For the text-containing cell, return its midpoint in [X, Y] coordinate format. 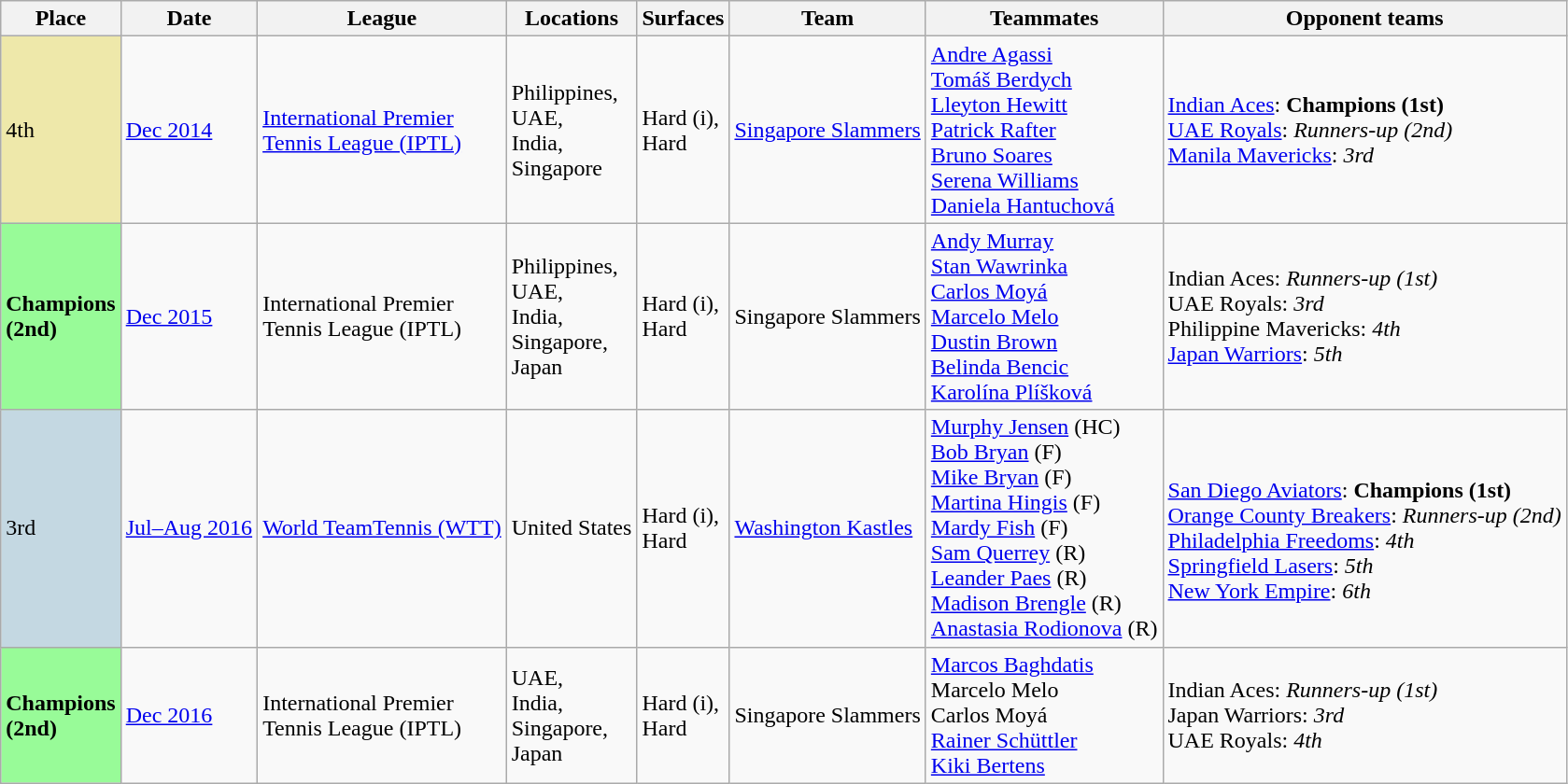
Dec 2015 [189, 316]
San Diego Aviators: Champions (1st) Orange County Breakers: Runners-up (2nd) Philadelphia Freedoms: 4th Springfield Lasers: 5th New York Empire: 6th [1364, 528]
League [383, 19]
Place [61, 19]
Indian Aces: Runners-up (1st) UAE Royals: 3rd Philippine Mavericks: 4th Japan Warriors: 5th [1364, 316]
Opponent teams [1364, 19]
Washington Kastles [827, 528]
UAE,India,Singapore,Japan [572, 715]
Date [189, 19]
Surfaces [684, 19]
Philippines,UAE,India,Singapore [572, 130]
Team [827, 19]
3rd [61, 528]
4th [61, 130]
Indian Aces: Champions (1st) UAE Royals: Runners-up (2nd) Manila Mavericks: 3rd [1364, 130]
Andy Murray Stan Wawrinka Carlos Moyá Marcelo Melo Dustin Brown Belinda Bencic Karolína Plíšková [1044, 316]
Philippines,UAE,India,Singapore,Japan [572, 316]
Jul–Aug 2016 [189, 528]
Indian Aces: Runners-up (1st) Japan Warriors: 3rd UAE Royals: 4th [1364, 715]
World TeamTennis (WTT) [383, 528]
Andre Agassi Tomáš Berdych Lleyton Hewitt Patrick Rafter Bruno Soares Serena Williams Daniela Hantuchová [1044, 130]
United States [572, 528]
Locations [572, 19]
Dec 2016 [189, 715]
Marcos Baghdatis Marcelo Melo Carlos Moyá Rainer Schüttler Kiki Bertens [1044, 715]
Dec 2014 [189, 130]
Teammates [1044, 19]
